Output the [x, y] coordinate of the center of the cell containing the given text.  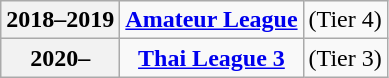
2020– [60, 58]
2018–2019 [60, 20]
Amateur League [212, 20]
(Tier 3) [345, 58]
Thai League 3 [212, 58]
(Tier 4) [345, 20]
